Capture the cell that displays the provided text and extract its (x, y) central coordinate. 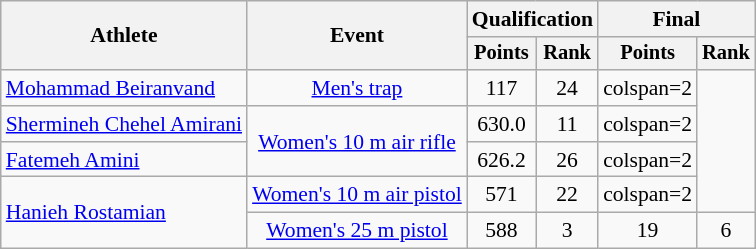
11 (567, 124)
630.0 (502, 124)
571 (502, 195)
Shermineh Chehel Amirani (124, 124)
Final (676, 19)
19 (648, 231)
6 (726, 231)
24 (567, 88)
Mohammad Beiranvand (124, 88)
Women's 25 m pistol (357, 231)
Women's 10 m air rifle (357, 142)
3 (567, 231)
Event (357, 36)
22 (567, 195)
Women's 10 m air pistol (357, 195)
626.2 (502, 160)
Fatemeh Amini (124, 160)
26 (567, 160)
117 (502, 88)
Hanieh Rostamian (124, 212)
Athlete (124, 36)
Men's trap (357, 88)
588 (502, 231)
Qualification (532, 19)
